Pinpoint the cell where the given text exists, returning its [x, y] midpoint coordinate. 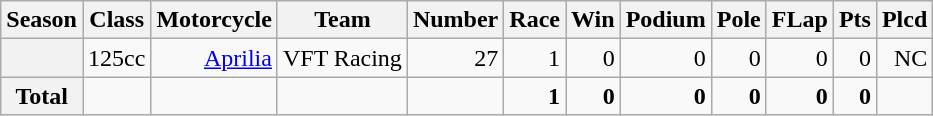
FLap [800, 20]
Podium [666, 20]
Number [455, 20]
125cc [116, 58]
Class [116, 20]
Pole [738, 20]
Aprilia [214, 58]
Season [42, 20]
Pts [854, 20]
Team [342, 20]
Motorcycle [214, 20]
27 [455, 58]
Total [42, 96]
NC [904, 58]
Plcd [904, 20]
VFT Racing [342, 58]
Win [594, 20]
Race [535, 20]
